Scan for the cell matching the given text and deliver its (x, y) coordinate at center. 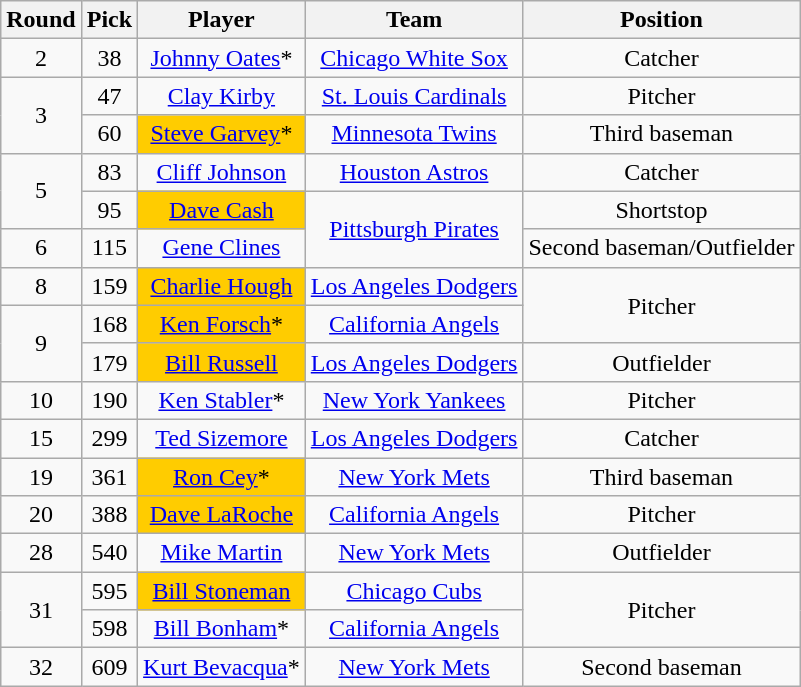
Dave Cash (222, 210)
3 (41, 115)
Second baseman/Outfielder (662, 248)
38 (109, 58)
83 (109, 172)
Charlie Hough (222, 286)
47 (109, 96)
9 (41, 343)
Houston Astros (414, 172)
598 (109, 629)
115 (109, 248)
New York Yankees (414, 400)
159 (109, 286)
Chicago White Sox (414, 58)
5 (41, 191)
Cliff Johnson (222, 172)
Ron Cey* (222, 477)
Shortstop (662, 210)
179 (109, 362)
32 (41, 667)
388 (109, 515)
60 (109, 134)
Bill Bonham* (222, 629)
Ken Stabler* (222, 400)
Team (414, 20)
540 (109, 553)
20 (41, 515)
Round (41, 20)
Chicago Cubs (414, 591)
361 (109, 477)
190 (109, 400)
Steve Garvey* (222, 134)
Dave LaRoche (222, 515)
31 (41, 610)
6 (41, 248)
19 (41, 477)
Mike Martin (222, 553)
Bill Stoneman (222, 591)
Minnesota Twins (414, 134)
10 (41, 400)
Clay Kirby (222, 96)
Player (222, 20)
Johnny Oates* (222, 58)
28 (41, 553)
299 (109, 438)
Gene Clines (222, 248)
Pick (109, 20)
Second baseman (662, 667)
Position (662, 20)
St. Louis Cardinals (414, 96)
15 (41, 438)
8 (41, 286)
168 (109, 324)
Bill Russell (222, 362)
Ken Forsch* (222, 324)
95 (109, 210)
Kurt Bevacqua* (222, 667)
595 (109, 591)
609 (109, 667)
Ted Sizemore (222, 438)
Pittsburgh Pirates (414, 229)
2 (41, 58)
